Identify which cell holds the provided text, then report its (x, y) central coordinate. 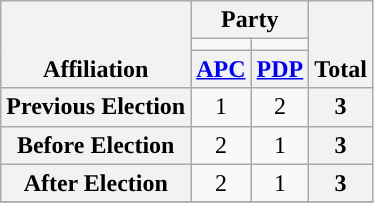
APC (221, 69)
Party (250, 20)
PDP (280, 69)
Previous Election (96, 107)
After Election (96, 183)
Before Election (96, 145)
Affiliation (96, 44)
Total (341, 44)
